Capture the cell that displays the provided text and extract its (x, y) central coordinate. 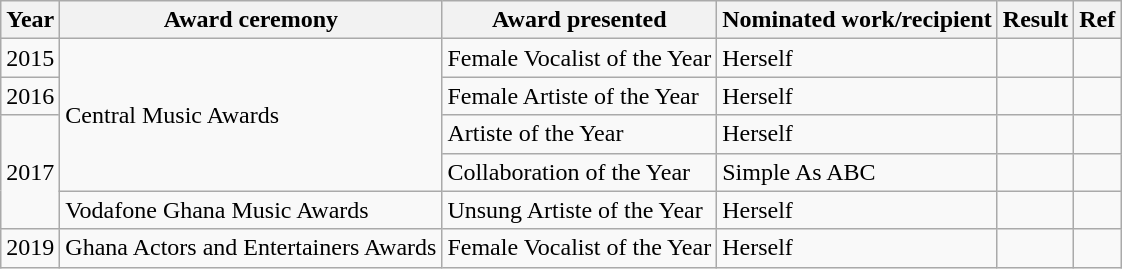
2016 (30, 96)
Result (1035, 20)
Award ceremony (251, 20)
2019 (30, 248)
Artiste of the Year (580, 134)
Collaboration of the Year (580, 172)
Year (30, 20)
Unsung Artiste of the Year (580, 210)
Nominated work/recipient (858, 20)
Ref (1098, 20)
Central Music Awards (251, 115)
Ghana Actors and Entertainers Awards (251, 248)
Award presented (580, 20)
Female Artiste of the Year (580, 96)
2015 (30, 58)
Simple As ABC (858, 172)
Vodafone Ghana Music Awards (251, 210)
2017 (30, 172)
